Identify which cell holds the provided text, then report its [X, Y] central coordinate. 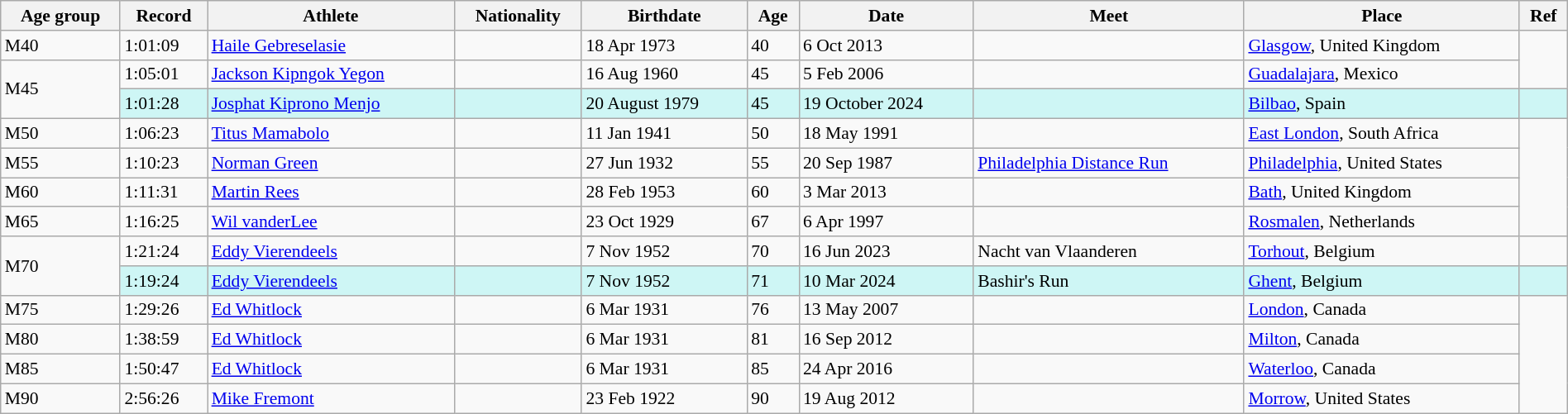
71 [772, 281]
Wil vanderLee [331, 222]
M80 [61, 340]
Meet [1108, 16]
6 Apr 1997 [887, 222]
Torhout, Belgium [1381, 251]
Titus Mamabolo [331, 134]
1:21:24 [164, 251]
19 Aug 2012 [887, 398]
M85 [61, 369]
Ghent, Belgium [1381, 281]
18 Apr 1973 [664, 45]
55 [772, 163]
90 [772, 398]
Birthdate [664, 16]
Rosmalen, Netherlands [1381, 222]
Glasgow, United Kingdom [1381, 45]
Mike Fremont [331, 398]
50 [772, 134]
Age group [61, 16]
16 Sep 2012 [887, 340]
Haile Gebreselasie [331, 45]
1:16:25 [164, 222]
Place [1381, 16]
67 [772, 222]
Guadalajara, Mexico [1381, 74]
18 May 1991 [887, 134]
20 Sep 1987 [887, 163]
2:56:26 [164, 398]
Waterloo, Canada [1381, 369]
1:50:47 [164, 369]
16 Jun 2023 [887, 251]
1:05:01 [164, 74]
Ref [1543, 16]
5 Feb 2006 [887, 74]
Nacht van Vlaanderen [1108, 251]
13 May 2007 [887, 310]
Milton, Canada [1381, 340]
27 Jun 1932 [664, 163]
40 [772, 45]
Martin Rees [331, 193]
Philadelphia, United States [1381, 163]
1:10:23 [164, 163]
Josphat Kiprono Menjo [331, 104]
M60 [61, 193]
M70 [61, 266]
81 [772, 340]
London, Canada [1381, 310]
M40 [61, 45]
M55 [61, 163]
Record [164, 16]
M90 [61, 398]
1:38:59 [164, 340]
Norman Green [331, 163]
28 Feb 1953 [664, 193]
76 [772, 310]
10 Mar 2024 [887, 281]
M50 [61, 134]
60 [772, 193]
M65 [61, 222]
M45 [61, 89]
Jackson Kipngok Yegon [331, 74]
Morrow, United States [1381, 398]
16 Aug 1960 [664, 74]
1:01:28 [164, 104]
East London, South Africa [1381, 134]
Date [887, 16]
Age [772, 16]
M75 [61, 310]
24 Apr 2016 [887, 369]
Bashir's Run [1108, 281]
11 Jan 1941 [664, 134]
1:29:26 [164, 310]
6 Oct 2013 [887, 45]
1:11:31 [164, 193]
20 August 1979 [664, 104]
1:01:09 [164, 45]
23 Feb 1922 [664, 398]
Philadelphia Distance Run [1108, 163]
1:19:24 [164, 281]
Athlete [331, 16]
85 [772, 369]
Nationality [518, 16]
1:06:23 [164, 134]
Bilbao, Spain [1381, 104]
19 October 2024 [887, 104]
3 Mar 2013 [887, 193]
70 [772, 251]
Bath, United Kingdom [1381, 193]
23 Oct 1929 [664, 222]
